Return the (x, y) coordinate for the center point of the cell that contains the specified text.  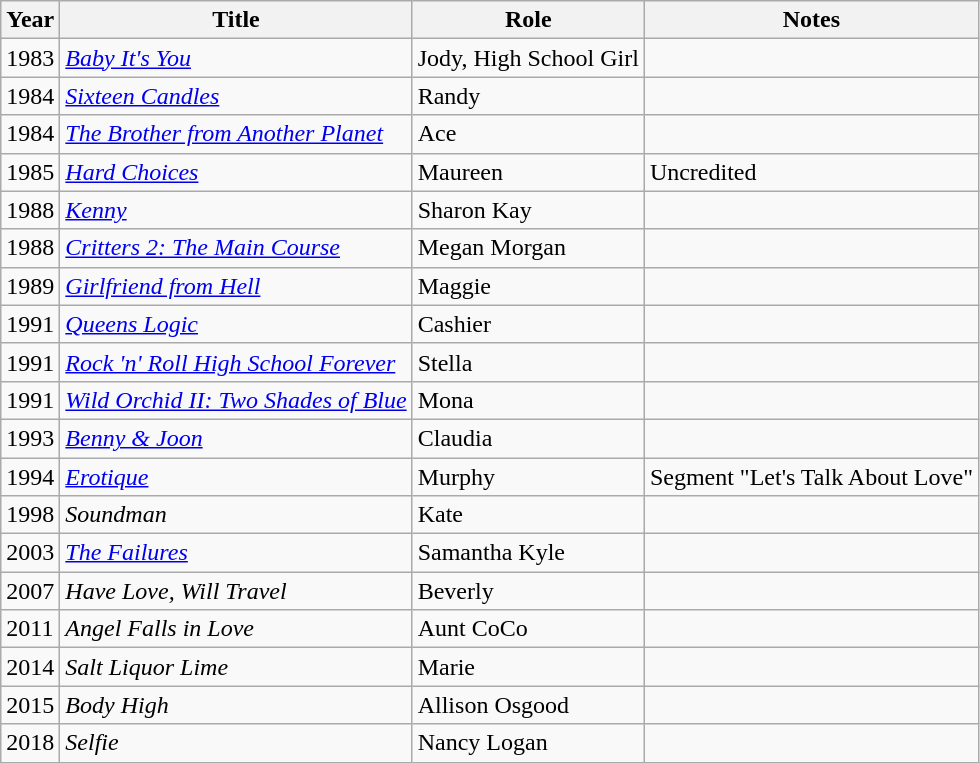
Title (236, 20)
Sharon Kay (528, 210)
Baby It's You (236, 58)
1994 (30, 477)
2003 (30, 553)
Segment "Let's Talk About Love" (811, 477)
Aunt CoCo (528, 629)
Murphy (528, 477)
2007 (30, 591)
Samantha Kyle (528, 553)
Uncredited (811, 172)
Maggie (528, 286)
Angel Falls in Love (236, 629)
Rock 'n' Roll High School Forever (236, 362)
2018 (30, 743)
Year (30, 20)
Critters 2: The Main Course (236, 248)
Nancy Logan (528, 743)
Megan Morgan (528, 248)
Randy (528, 96)
Salt Liquor Lime (236, 667)
Queens Logic (236, 324)
Jody, High School Girl (528, 58)
Sixteen Candles (236, 96)
Beverly (528, 591)
Hard Choices (236, 172)
Kenny (236, 210)
Notes (811, 20)
Ace (528, 134)
Selfie (236, 743)
Benny & Joon (236, 438)
Kate (528, 515)
Allison Osgood (528, 705)
Girlfriend from Hell (236, 286)
Cashier (528, 324)
2015 (30, 705)
1989 (30, 286)
Claudia (528, 438)
Body High (236, 705)
Stella (528, 362)
Have Love, Will Travel (236, 591)
The Brother from Another Planet (236, 134)
1983 (30, 58)
1998 (30, 515)
Marie (528, 667)
Wild Orchid II: Two Shades of Blue (236, 400)
Erotique (236, 477)
Mona (528, 400)
1985 (30, 172)
1993 (30, 438)
2011 (30, 629)
Role (528, 20)
The Failures (236, 553)
Soundman (236, 515)
Maureen (528, 172)
2014 (30, 667)
